Provide the [x, y] coordinate of the cell's center where the given text is located.  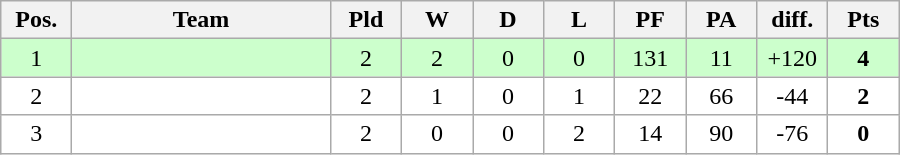
3 [36, 134]
66 [722, 96]
PF [650, 20]
22 [650, 96]
L [580, 20]
90 [722, 134]
PA [722, 20]
14 [650, 134]
131 [650, 58]
+120 [792, 58]
4 [864, 58]
W [436, 20]
D [508, 20]
11 [722, 58]
Team [202, 20]
Pts [864, 20]
Pld [366, 20]
-44 [792, 96]
diff. [792, 20]
Pos. [36, 20]
-76 [792, 134]
